Find where the given text appears and provide that cell's center as [x, y] coordinate. 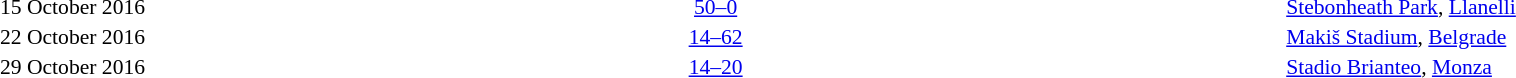
14–62 [716, 37]
